From the cell containing the given text, extract its center point as (X, Y) coordinate. 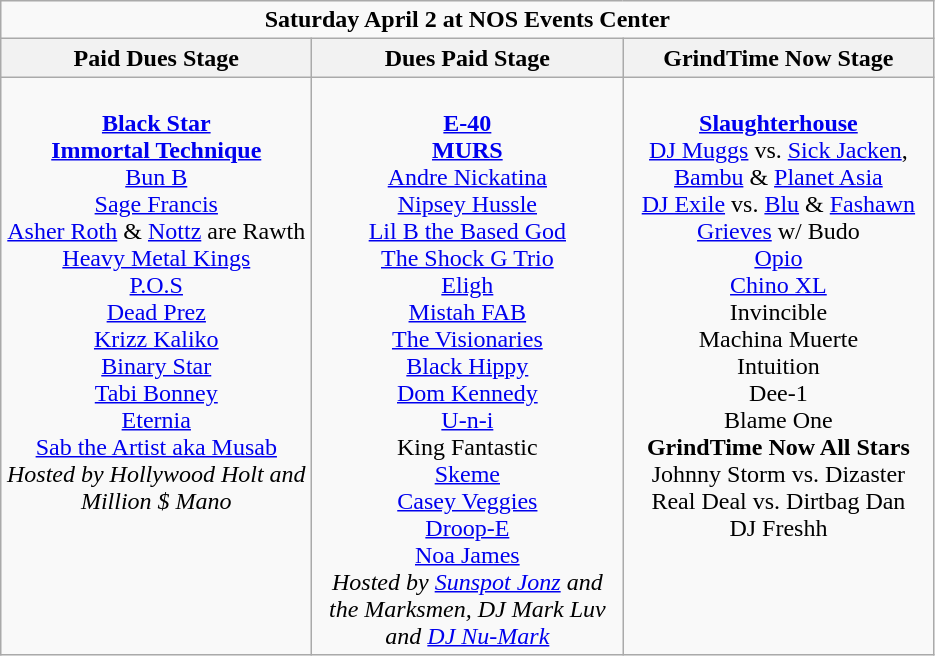
Saturday April 2 at NOS Events Center (468, 20)
GrindTime Now Stage (778, 58)
Dues Paid Stage (468, 58)
Paid Dues Stage (156, 58)
